Find where the given text appears and provide that cell's center as (X, Y) coordinate. 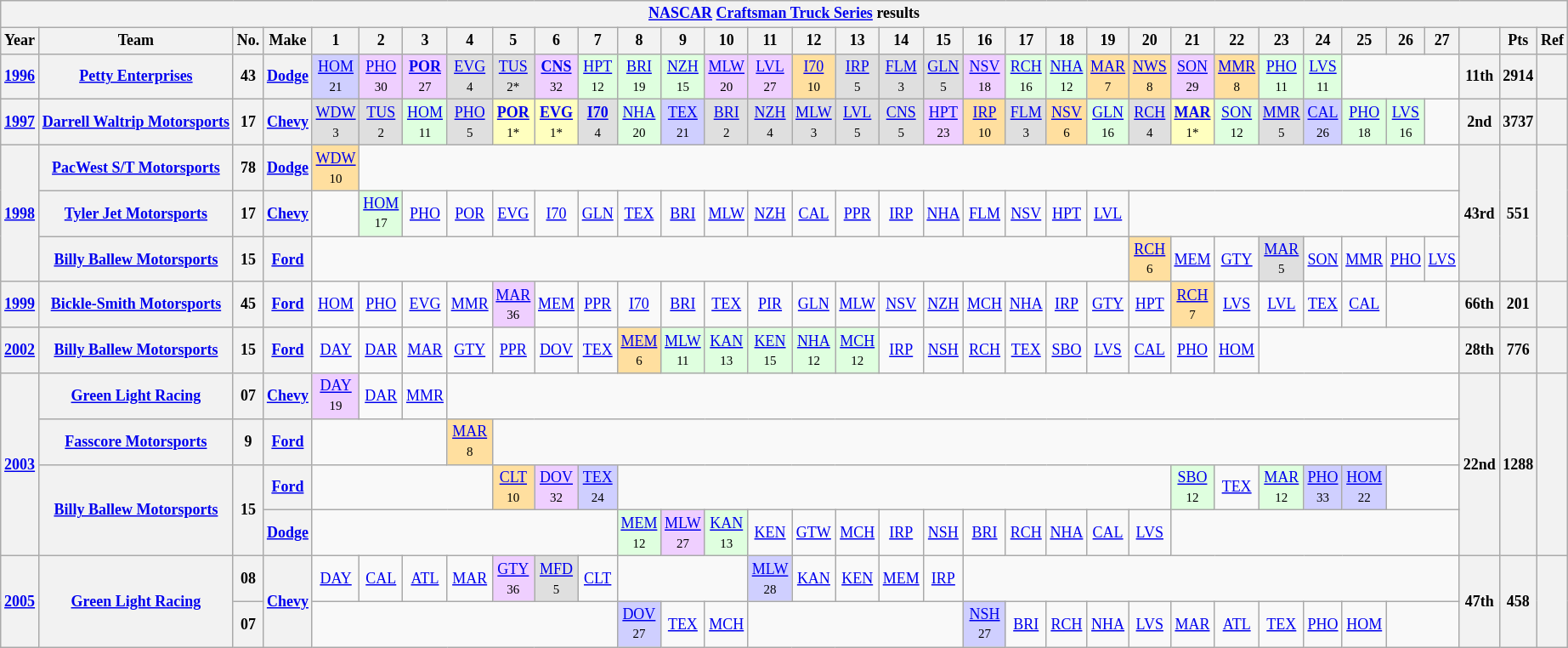
7 (597, 41)
NZH4 (770, 122)
EVG4 (469, 77)
21 (1192, 41)
NHA20 (639, 122)
SON12 (1237, 122)
28th (1479, 350)
Pts (1518, 41)
1999 (20, 304)
4 (469, 41)
RCH16 (1026, 77)
NASCAR Craftsman Truck Series results (784, 14)
Tyler Jet Motorsports (136, 213)
HOM11 (425, 122)
Ref (1553, 41)
2 (381, 41)
43rd (1479, 213)
78 (248, 168)
11 (770, 41)
GTY36 (513, 578)
22nd (1479, 464)
458 (1518, 600)
25 (1365, 41)
12 (814, 41)
1997 (20, 122)
08 (248, 578)
1 (336, 41)
MMR5 (1282, 122)
23 (1282, 41)
MLW3 (814, 122)
MAR36 (513, 304)
3 (425, 41)
PacWest S/T Motorsports (136, 168)
551 (1518, 213)
KEN15 (770, 350)
CAL26 (1322, 122)
MAR5 (1282, 259)
HOM21 (336, 77)
776 (1518, 350)
43 (248, 77)
66th (1479, 304)
PHO30 (381, 77)
NWS8 (1149, 77)
5 (513, 41)
1996 (20, 77)
WDW10 (336, 168)
MAR7 (1108, 77)
DOV (557, 350)
MEM6 (639, 350)
MLW28 (770, 578)
11th (1479, 77)
MAR8 (469, 441)
MEM12 (639, 533)
No. (248, 41)
MLW11 (683, 350)
2002 (20, 350)
19 (1108, 41)
MAR1* (1192, 122)
PHO33 (1322, 487)
14 (901, 41)
CLT (597, 578)
GLN16 (1108, 122)
NZH15 (683, 77)
EVG1* (557, 122)
POR1* (513, 122)
HPT23 (943, 122)
20 (1149, 41)
NSV6 (1067, 122)
45 (248, 304)
Year (20, 41)
IRP10 (985, 122)
6 (557, 41)
1998 (20, 213)
24 (1322, 41)
HOM22 (1365, 487)
GLN5 (943, 77)
PHO5 (469, 122)
LVL27 (770, 77)
SBO (1067, 350)
BRI2 (726, 122)
27 (1441, 41)
Make (288, 41)
DAY19 (336, 396)
SON29 (1192, 77)
18 (1067, 41)
MLW27 (683, 533)
POR27 (425, 77)
FLM (985, 213)
SON (1322, 259)
RCH7 (1192, 304)
POR (469, 213)
DOV27 (639, 624)
PHO18 (1365, 122)
MMR8 (1237, 77)
HOM17 (381, 213)
TEX21 (683, 122)
I704 (597, 122)
2nd (1479, 122)
3737 (1518, 122)
16 (985, 41)
RCH6 (1149, 259)
10 (726, 41)
NSH27 (985, 624)
DOV32 (557, 487)
2914 (1518, 77)
PHO11 (1282, 77)
MCH12 (857, 350)
MLW20 (726, 77)
Fasscore Motorsports (136, 441)
13 (857, 41)
WDW3 (336, 122)
HPT12 (597, 77)
MFD5 (557, 578)
2005 (20, 600)
Petty Enterprises (136, 77)
CNS5 (901, 122)
47th (1479, 600)
26 (1406, 41)
TUS2 (381, 122)
CLT10 (513, 487)
BRI19 (639, 77)
LVS11 (1322, 77)
1288 (1518, 464)
8 (639, 41)
TEX24 (597, 487)
KAN (814, 578)
I7010 (814, 77)
LVS16 (1406, 122)
GTW (814, 533)
Darrell Waltrip Motorsports (136, 122)
201 (1518, 304)
RCH4 (1149, 122)
PIR (770, 304)
MAR12 (1282, 487)
LVL5 (857, 122)
CNS32 (557, 77)
2003 (20, 464)
Team (136, 41)
TUS2* (513, 77)
Bickle-Smith Motorsports (136, 304)
NSV18 (985, 77)
22 (1237, 41)
SBO12 (1192, 487)
IRP5 (857, 77)
